Output the (X, Y) coordinate of the center of the cell containing the given text.  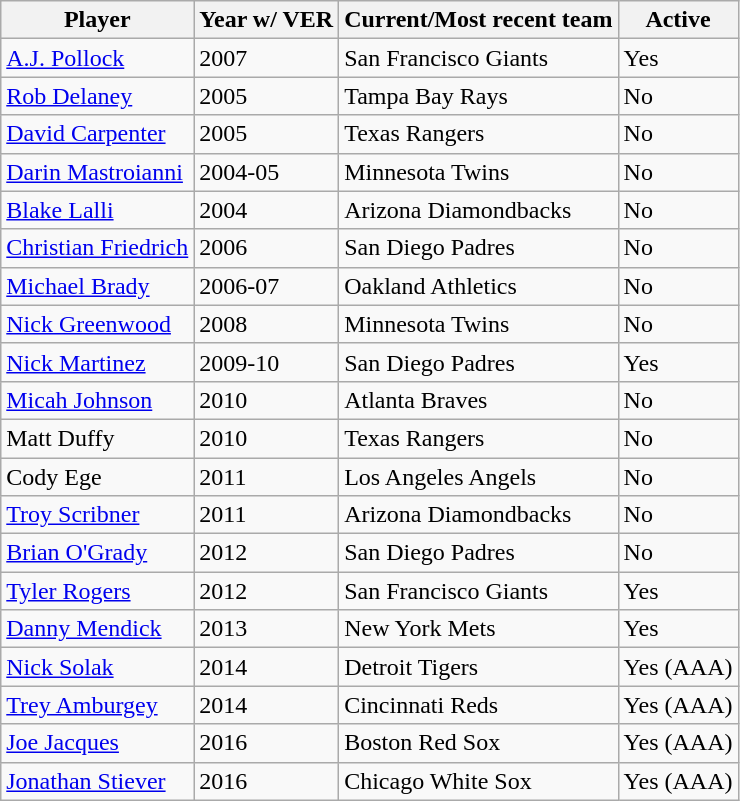
Trey Amburgey (98, 705)
Current/Most recent team (478, 20)
Nick Solak (98, 667)
Troy Scribner (98, 515)
Player (98, 20)
Matt Duffy (98, 438)
Oakland Athletics (478, 286)
Cincinnati Reds (478, 705)
A.J. Pollock (98, 58)
Atlanta Braves (478, 400)
Boston Red Sox (478, 743)
Rob Delaney (98, 96)
Chicago White Sox (478, 781)
Tyler Rogers (98, 591)
Blake Lalli (98, 210)
Brian O'Grady (98, 553)
2008 (266, 324)
Michael Brady (98, 286)
Darin Mastroianni (98, 172)
Active (678, 20)
Joe Jacques (98, 743)
Jonathan Stiever (98, 781)
2004 (266, 210)
Nick Greenwood (98, 324)
Los Angeles Angels (478, 477)
David Carpenter (98, 134)
Danny Mendick (98, 629)
Christian Friedrich (98, 248)
New York Mets (478, 629)
Cody Ege (98, 477)
2006-07 (266, 286)
Micah Johnson (98, 400)
2004-05 (266, 172)
Year w/ VER (266, 20)
2007 (266, 58)
2013 (266, 629)
Nick Martinez (98, 362)
Tampa Bay Rays (478, 96)
Detroit Tigers (478, 667)
2006 (266, 248)
2009-10 (266, 362)
